Scan for the cell matching the given text and deliver its [x, y] coordinate at center. 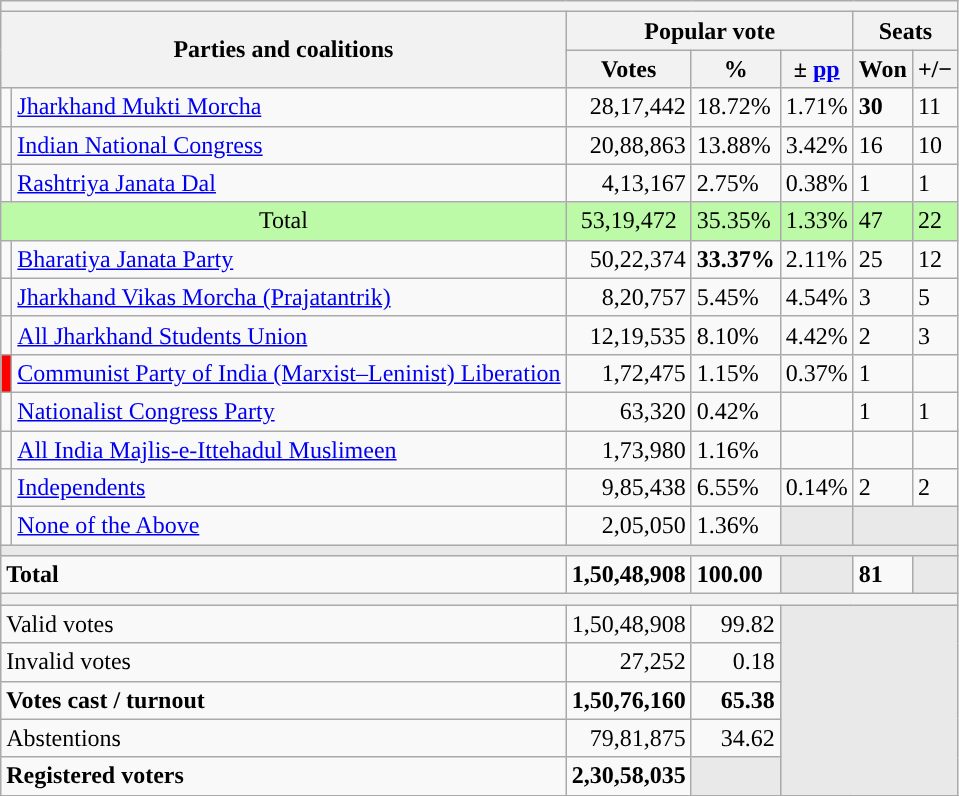
4.54% [816, 297]
1.33% [816, 221]
4,13,167 [628, 183]
0.14% [816, 488]
1.15% [736, 373]
81 [882, 575]
Independents [289, 488]
2.75% [736, 183]
2,05,050 [628, 526]
% [736, 69]
12,19,535 [628, 335]
All India Majlis-e-Ittehadul Muslimeen [289, 449]
± pp [816, 69]
Indian National Congress [289, 145]
22 [934, 221]
33.37% [736, 259]
Bharatiya Janata Party [289, 259]
65.38 [736, 700]
Jharkhand Mukti Morcha [289, 107]
None of the Above [289, 526]
1.71% [816, 107]
0.37% [816, 373]
30 [882, 107]
25 [882, 259]
1.16% [736, 449]
100.00 [736, 575]
53,19,472 [628, 221]
47 [882, 221]
Registered voters [284, 776]
1,73,980 [628, 449]
Communist Party of India (Marxist–Leninist) Liberation [289, 373]
Valid votes [284, 624]
1.36% [736, 526]
13.88% [736, 145]
9,85,438 [628, 488]
11 [934, 107]
Nationalist Congress Party [289, 411]
Votes cast / turnout [284, 700]
Parties and coalitions [284, 50]
All Jharkhand Students Union [289, 335]
2,30,58,035 [628, 776]
79,81,875 [628, 738]
0.38% [816, 183]
Seats [905, 31]
6.55% [736, 488]
18.72% [736, 107]
Won [882, 69]
Abstentions [284, 738]
20,88,863 [628, 145]
Votes [628, 69]
5.45% [736, 297]
8.10% [736, 335]
10 [934, 145]
35.35% [736, 221]
2.11% [816, 259]
1,72,475 [628, 373]
8,20,757 [628, 297]
1,50,76,160 [628, 700]
16 [882, 145]
+/− [934, 69]
Rashtriya Janata Dal [289, 183]
12 [934, 259]
3.42% [816, 145]
Jharkhand Vikas Morcha (Prajatantrik) [289, 297]
99.82 [736, 624]
50,22,374 [628, 259]
0.42% [736, 411]
Invalid votes [284, 662]
27,252 [628, 662]
34.62 [736, 738]
63,320 [628, 411]
5 [934, 297]
Popular vote [710, 31]
28,17,442 [628, 107]
0.18 [736, 662]
4.42% [816, 335]
